Find where the given text appears and provide that cell's center as (X, Y) coordinate. 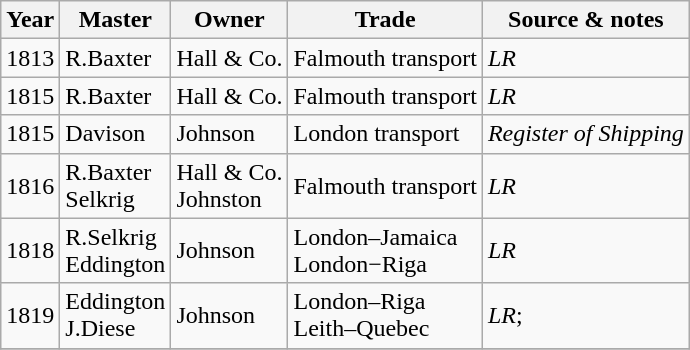
R.SelkrigEddington (116, 250)
Year (30, 20)
London–JamaicaLondon−Riga (385, 250)
1816 (30, 186)
1819 (30, 316)
R.BaxterSelkrig (116, 186)
Davison (116, 134)
EddingtonJ.Diese (116, 316)
1813 (30, 58)
1818 (30, 250)
Register of Shipping (586, 134)
LR; (586, 316)
Trade (385, 20)
Source & notes (586, 20)
Master (116, 20)
Owner (230, 20)
Hall & Co.Johnston (230, 186)
London transport (385, 134)
London–RigaLeith–Quebec (385, 316)
